Return the (X, Y) coordinate for the center point of the cell that contains the specified text.  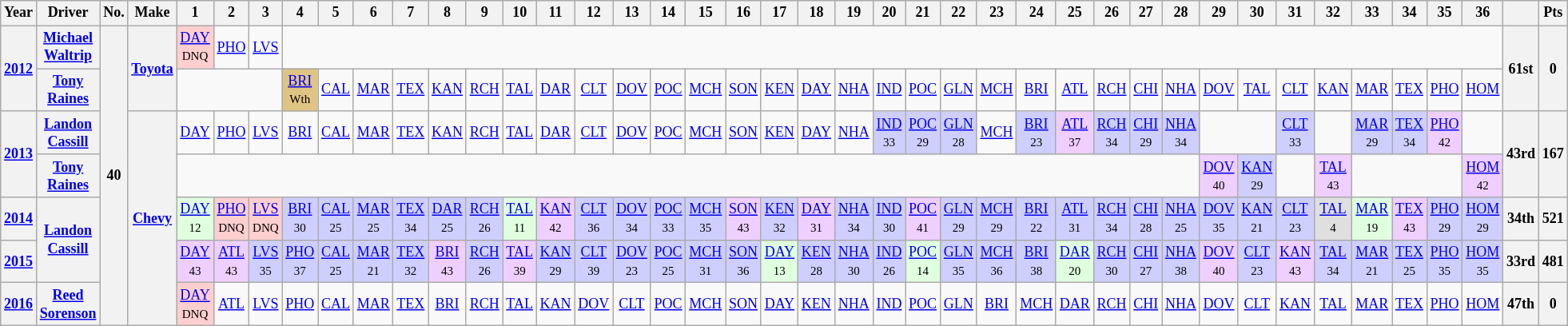
23 (997, 13)
2015 (19, 261)
34 (1410, 13)
PHODNQ (232, 219)
33 (1372, 13)
GLN35 (958, 261)
Reed Sorenson (67, 304)
9 (484, 13)
17 (779, 13)
167 (1553, 153)
BRI30 (300, 219)
CLT33 (1295, 133)
28 (1181, 13)
2013 (19, 153)
20 (889, 13)
POC33 (668, 219)
BRIWth (300, 90)
35 (1445, 13)
40 (113, 176)
2016 (19, 304)
Make (152, 13)
ATL43 (232, 261)
DOV34 (632, 219)
10 (519, 13)
SON43 (743, 219)
Driver (67, 13)
TAL11 (519, 219)
PHO37 (300, 261)
DAY13 (779, 261)
ATL37 (1074, 133)
21 (923, 13)
MCH31 (706, 261)
SON36 (743, 261)
POC29 (923, 133)
2012 (19, 69)
19 (854, 13)
DAR20 (1074, 261)
43rd (1522, 153)
HOM29 (1483, 219)
TAL39 (519, 261)
29 (1219, 13)
16 (743, 13)
TAL34 (1333, 261)
521 (1553, 219)
PHO29 (1445, 219)
31 (1295, 13)
RCH30 (1112, 261)
POC14 (923, 261)
61st (1522, 69)
Toyota (152, 69)
HOM35 (1483, 261)
34th (1522, 219)
GLN28 (958, 133)
1 (195, 13)
No. (113, 13)
KAN43 (1295, 261)
MCH35 (706, 219)
TAL4 (1333, 219)
ATL31 (1074, 219)
8 (448, 13)
MAR25 (373, 219)
18 (816, 13)
4 (300, 13)
PHO35 (1445, 261)
KEN28 (816, 261)
KAN42 (555, 219)
DOV23 (632, 261)
PHO42 (1445, 133)
DAR25 (448, 219)
MCH36 (997, 261)
IND33 (889, 133)
11 (555, 13)
NHA25 (1181, 219)
LVS35 (265, 261)
12 (594, 13)
Pts (1553, 13)
MCH29 (997, 219)
30 (1257, 13)
DAY31 (816, 219)
24 (1037, 13)
2 (232, 13)
BRI43 (448, 261)
IND30 (889, 219)
481 (1553, 261)
5 (336, 13)
HOM42 (1483, 176)
32 (1333, 13)
27 (1146, 13)
POC25 (668, 261)
BRI22 (1037, 219)
2014 (19, 219)
22 (958, 13)
KAN21 (1257, 219)
NHA38 (1181, 261)
33rd (1522, 261)
6 (373, 13)
TEX25 (1410, 261)
Michael Waltrip (67, 47)
DAY12 (195, 219)
36 (1483, 13)
TEX32 (411, 261)
GLN29 (958, 219)
TAL43 (1333, 176)
CLT39 (594, 261)
Chevy (152, 218)
MAR19 (1372, 219)
Year (19, 13)
POC41 (923, 219)
DAY43 (195, 261)
KEN32 (779, 219)
DOV35 (1219, 219)
MAR29 (1372, 133)
TEX43 (1410, 219)
47th (1522, 304)
BRI23 (1037, 133)
BRI38 (1037, 261)
CHI27 (1146, 261)
CHI29 (1146, 133)
CHI28 (1146, 219)
NHA30 (854, 261)
7 (411, 13)
IND26 (889, 261)
LVSDNQ (265, 219)
26 (1112, 13)
13 (632, 13)
3 (265, 13)
25 (1074, 13)
CLT36 (594, 219)
14 (668, 13)
15 (706, 13)
